Return the [X, Y] coordinate for the center point of the cell that contains the specified text.  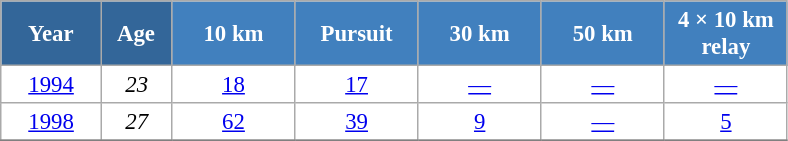
62 [234, 122]
17 [356, 85]
39 [356, 122]
1994 [52, 85]
10 km [234, 34]
1998 [52, 122]
18 [234, 85]
4 × 10 km relay [726, 34]
9 [480, 122]
Age [136, 34]
Pursuit [356, 34]
5 [726, 122]
50 km [602, 34]
Year [52, 34]
27 [136, 122]
23 [136, 85]
30 km [480, 34]
